Find where the given text appears and provide that cell's center as [x, y] coordinate. 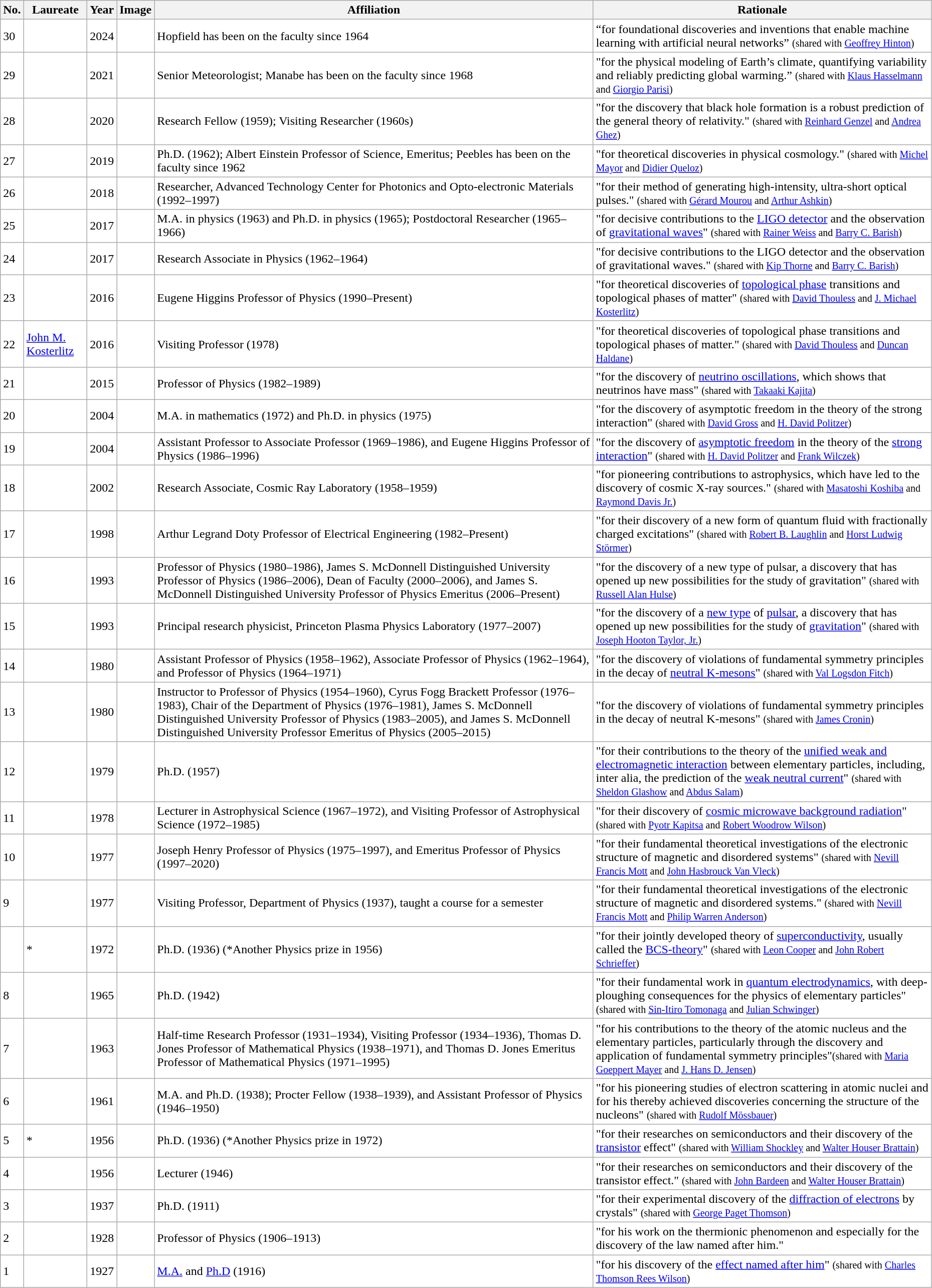
Visiting Professor (1978) [374, 344]
Ph.D. (1957) [374, 772]
M.A. and Ph.D (1916) [374, 1271]
1927 [102, 1271]
John M. Kosterlitz [55, 344]
20 [12, 416]
1928 [102, 1239]
22 [12, 344]
Senior Meteorologist; Manabe has been on the faculty since 1968 [374, 75]
17 [12, 534]
2015 [102, 383]
1965 [102, 995]
7 [12, 1048]
"for theoretical discoveries of topological phase transitions and topological phases of matter." (shared with David Thouless and Duncan Haldane) [762, 344]
1979 [102, 772]
M.A. and Ph.D. (1938); Procter Fellow (1938–1939), and Assistant Professor of Physics (1946–1950) [374, 1101]
"for their researches on semiconductors and their discovery of the transistor effect." (shared with John Bardeen and Walter Houser Brattain) [762, 1173]
24 [12, 259]
"for decisive contributions to the LIGO detector and the observation of gravitational waves." (shared with Kip Thorne and Barry C. Barish) [762, 259]
2019 [102, 160]
27 [12, 160]
Arthur Legrand Doty Professor of Electrical Engineering (1982–Present) [374, 534]
Research Fellow (1959); Visiting Researcher (1960s) [374, 121]
Assistant Professor to Associate Professor (1969–1986), and Eugene Higgins Professor of Physics (1986–1996) [374, 448]
23 [12, 298]
“for foundational discoveries and inventions that enable machine learning with artificial neural networks” (shared with Geoffrey Hinton) [762, 36]
"for their jointly developed theory of superconductivity, usually called the BCS-theory" (shared with Leon Cooper and John Robert Schrieffer) [762, 949]
13 [12, 712]
12 [12, 772]
5 [12, 1141]
"for their researches on semiconductors and their discovery of the transistor effect" (shared with William Shockley and Walter Houser Brattain) [762, 1141]
"for decisive contributions to the LIGO detector and the observation of gravitational waves" (shared with Rainer Weiss and Barry C. Barish) [762, 226]
Ph.D. (1962); Albert Einstein Professor of Science, Emeritus; Peebles has been on the faculty since 1962 [374, 160]
Research Associate, Cosmic Ray Laboratory (1958–1959) [374, 488]
Rationale [762, 10]
"for their discovery of cosmic microwave background radiation" (shared with Pyotr Kapitsa and Robert Woodrow Wilson) [762, 818]
19 [12, 448]
Assistant Professor of Physics (1958–1962), Associate Professor of Physics (1962–1964), and Professor of Physics (1964–1971) [374, 666]
Principal research physicist, Princeton Plasma Physics Laboratory (1977–2007) [374, 626]
28 [12, 121]
Ph.D. (1942) [374, 995]
"for the discovery of violations of fundamental symmetry principles in the decay of neutral K-mesons" (shared with Val Logsdon Fitch) [762, 666]
2002 [102, 488]
1972 [102, 949]
Research Associate in Physics (1962–1964) [374, 259]
16 [12, 580]
Ph.D. (1911) [374, 1206]
8 [12, 995]
Professor of Physics (1982–1989) [374, 383]
1937 [102, 1206]
1998 [102, 534]
Ph.D. (1936) (*Another Physics prize in 1956) [374, 949]
No. [12, 10]
2020 [102, 121]
21 [12, 383]
Image [135, 10]
Joseph Henry Professor of Physics (1975–1997), and Emeritus Professor of Physics (1997–2020) [374, 857]
1961 [102, 1101]
4 [12, 1173]
2 [12, 1239]
29 [12, 75]
15 [12, 626]
"for his discovery of the effect named after him" (shared with Charles Thomson Rees Wilson) [762, 1271]
Researcher, Advanced Technology Center for Photonics and Opto-electronic Materials (1992–1997) [374, 193]
"for their experimental discovery of the diffraction of electrons by crystals" (shared with George Paget Thomson) [762, 1206]
Laureate [55, 10]
"for the discovery of asymptotic freedom in the theory of the strong interaction" (shared with David Gross and H. David Politzer) [762, 416]
Ph.D. (1936) (*Another Physics prize in 1972) [374, 1141]
18 [12, 488]
3 [12, 1206]
6 [12, 1101]
10 [12, 857]
9 [12, 903]
"for the discovery of neutrino oscillations, which shows that neutrinos have mass" (shared with Takaaki Kajita) [762, 383]
"for their discovery of a new form of quantum fluid with fractionally charged excitations" (shared with Robert B. Laughlin and Horst Ludwig Störmer) [762, 534]
M.A. in mathematics (1972) and Ph.D. in physics (1975) [374, 416]
"for theoretical discoveries in physical cosmology." (shared with Michel Mayor and Didier Queloz) [762, 160]
"for the discovery of asymptotic freedom in the theory of the strong interaction" (shared with H. David Politzer and Frank Wilczek) [762, 448]
"for his work on the thermionic phenomenon and especially for the discovery of the law named after him." [762, 1239]
Professor of Physics (1906–1913) [374, 1239]
Eugene Higgins Professor of Physics (1990–Present) [374, 298]
1 [12, 1271]
"for the discovery of violations of fundamental symmetry principles in the decay of neutral K-mesons" (shared with James Cronin) [762, 712]
14 [12, 666]
1963 [102, 1048]
Hopfield has been on the faculty since 1964 [374, 36]
26 [12, 193]
Year [102, 10]
11 [12, 818]
2021 [102, 75]
Lecturer in Astrophysical Science (1967–1972), and Visiting Professor of Astrophysical Science (1972–1985) [374, 818]
30 [12, 36]
1978 [102, 818]
Visiting Professor, Department of Physics (1937), taught a course for a semester [374, 903]
Lecturer (1946) [374, 1173]
"for their method of generating high-intensity, ultra-short optical pulses." (shared with Gérard Mourou and Arthur Ashkin) [762, 193]
2018 [102, 193]
M.A. in physics (1963) and Ph.D. in physics (1965); Postdoctoral Researcher (1965–1966) [374, 226]
25 [12, 226]
2024 [102, 36]
Affiliation [374, 10]
